Search for the cell housing the specified text and yield its (x, y) center coordinate. 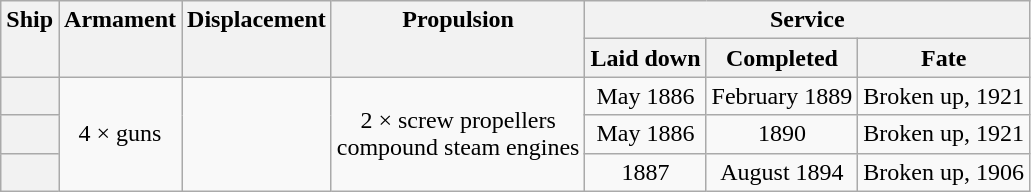
Laid down (646, 58)
Fate (944, 58)
Broken up, 1906 (944, 172)
Ship (30, 39)
2 × screw propellerscompound steam engines (458, 134)
Armament (120, 39)
August 1894 (782, 172)
4 × guns (120, 134)
Displacement (257, 39)
Propulsion (458, 39)
February 1889 (782, 96)
Completed (782, 58)
1890 (782, 134)
Service (808, 20)
1887 (646, 172)
